Locate the cell with the specified text and output its (x, y) center coordinate. 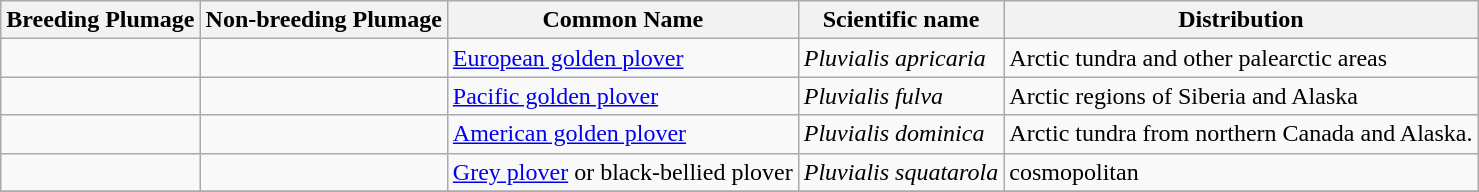
European golden plover (622, 58)
Pluvialis dominica (901, 134)
Pluvialis apricaria (901, 58)
Common Name (622, 20)
American golden plover (622, 134)
Pluvialis squatarola (901, 172)
Grey plover or black-bellied plover (622, 172)
Distribution (1241, 20)
Scientific name (901, 20)
cosmopolitan (1241, 172)
Pluvialis fulva (901, 96)
Arctic regions of Siberia and Alaska (1241, 96)
Arctic tundra from northern Canada and Alaska. (1241, 134)
Breeding Plumage (100, 20)
Non-breeding Plumage (324, 20)
Pacific golden plover (622, 96)
Arctic tundra and other palearctic areas (1241, 58)
